Capture the cell that displays the provided text and extract its (x, y) central coordinate. 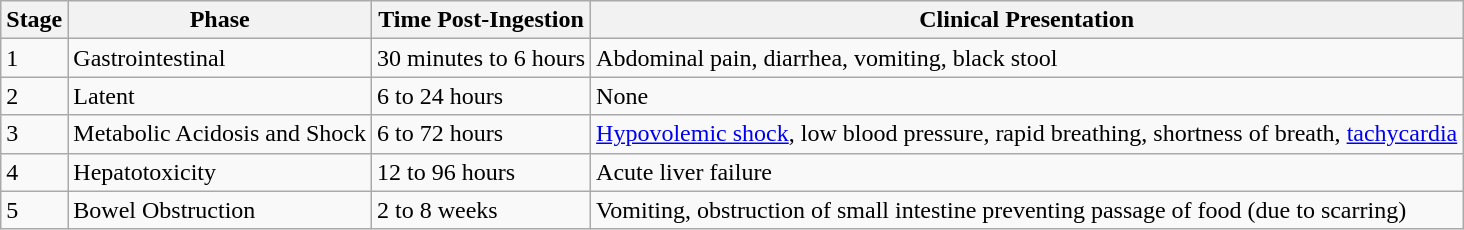
6 to 72 hours (482, 134)
6 to 24 hours (482, 96)
Acute liver failure (1027, 172)
Hypovolemic shock, low blood pressure, rapid breathing, shortness of breath, tachycardia (1027, 134)
Vomiting, obstruction of small intestine preventing passage of food (due to scarring) (1027, 210)
Time Post-Ingestion (482, 20)
1 (34, 58)
None (1027, 96)
Gastrointestinal (220, 58)
Clinical Presentation (1027, 20)
Abdominal pain, diarrhea, vomiting, black stool (1027, 58)
Stage (34, 20)
4 (34, 172)
5 (34, 210)
3 (34, 134)
Hepatotoxicity (220, 172)
12 to 96 hours (482, 172)
Latent (220, 96)
2 (34, 96)
Metabolic Acidosis and Shock (220, 134)
Bowel Obstruction (220, 210)
30 minutes to 6 hours (482, 58)
Phase (220, 20)
2 to 8 weeks (482, 210)
